From the cell containing the given text, extract its center point as (x, y) coordinate. 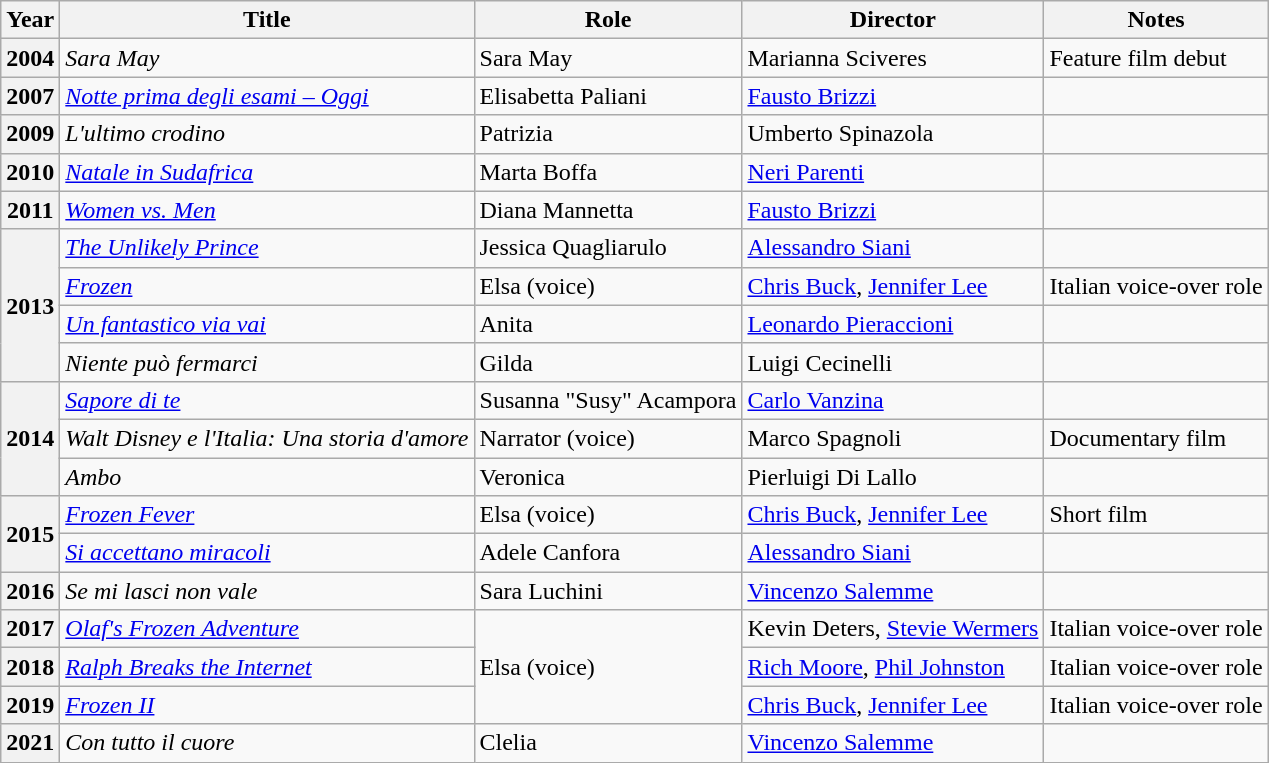
Veronica (608, 477)
2011 (30, 210)
Niente può fermarci (267, 362)
2016 (30, 591)
2018 (30, 667)
Documentary film (1156, 438)
Susanna "Susy" Acampora (608, 400)
Umberto Spinazola (893, 134)
Sapore di te (267, 400)
Anita (608, 324)
Sara Luchini (608, 591)
Olaf's Frozen Adventure (267, 629)
Neri Parenti (893, 172)
Gilda (608, 362)
Adele Canfora (608, 553)
Diana Mannetta (608, 210)
Kevin Deters, Stevie Wermers (893, 629)
2004 (30, 58)
Clelia (608, 743)
Patrizia (608, 134)
2021 (30, 743)
Un fantastico via vai (267, 324)
2014 (30, 438)
Luigi Cecinelli (893, 362)
Feature film debut (1156, 58)
Frozen (267, 286)
Title (267, 20)
Marco Spagnoli (893, 438)
Marta Boffa (608, 172)
Notes (1156, 20)
2019 (30, 705)
Short film (1156, 515)
Role (608, 20)
Ambo (267, 477)
2015 (30, 534)
Leonardo Pieraccioni (893, 324)
Frozen Fever (267, 515)
Rich Moore, Phil Johnston (893, 667)
Director (893, 20)
2013 (30, 305)
Pierluigi Di Lallo (893, 477)
2010 (30, 172)
2017 (30, 629)
Elisabetta Paliani (608, 96)
Ralph Breaks the Internet (267, 667)
Si accettano miracoli (267, 553)
Jessica Quagliarulo (608, 248)
Marianna Sciveres (893, 58)
Narrator (voice) (608, 438)
Con tutto il cuore (267, 743)
Se mi lasci non vale (267, 591)
2009 (30, 134)
L'ultimo crodino (267, 134)
Notte prima degli esami – Oggi (267, 96)
2007 (30, 96)
Frozen II (267, 705)
Women vs. Men (267, 210)
Carlo Vanzina (893, 400)
Walt Disney e l'Italia: Una storia d'amore (267, 438)
Natale in Sudafrica (267, 172)
Year (30, 20)
The Unlikely Prince (267, 248)
